Determine the (X, Y) coordinate at the center of the cell enclosing the given text.  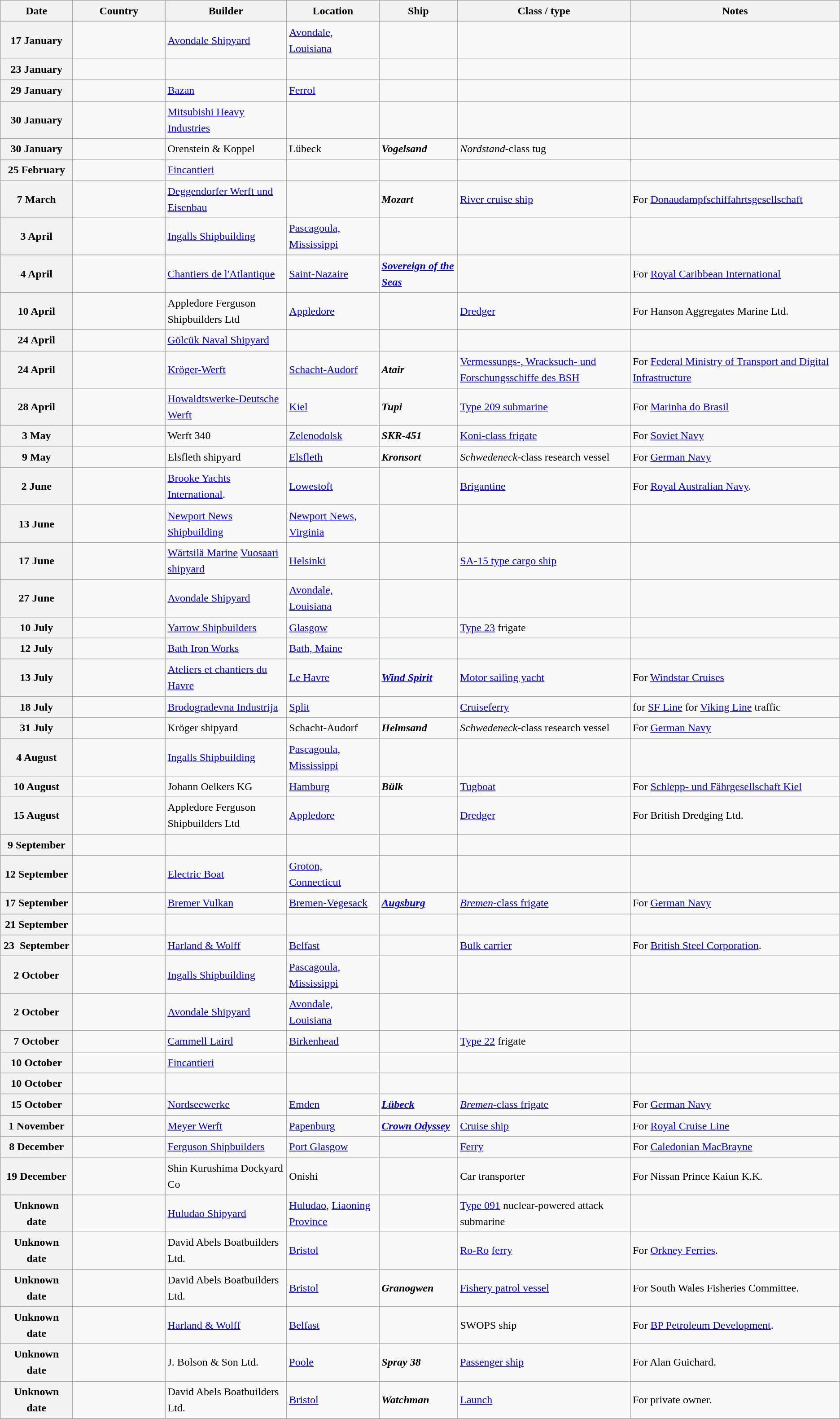
For Hanson Aggregates Marine Ltd. (735, 311)
Groton, Connecticut (333, 874)
For Alan Guichard. (735, 1363)
Werft 340 (226, 436)
For Nissan Prince Kaiun K.K. (735, 1176)
Tugboat (544, 786)
Watchman (418, 1400)
Class / type (544, 11)
Type 091 nuclear-powered attack submarine (544, 1213)
Koni-class frigate (544, 436)
29 January (37, 91)
Meyer Werft (226, 1126)
Huludao Shipyard (226, 1213)
2 June (37, 487)
Brooke Yachts International. (226, 487)
SWOPS ship (544, 1325)
Motor sailing yacht (544, 678)
Helsinki (333, 561)
Cruise ship (544, 1126)
Le Havre (333, 678)
Elsfleth (333, 457)
15 October (37, 1104)
Date (37, 11)
Shin Kurushima Dockyard Co (226, 1176)
Yarrow Shipbuilders (226, 628)
10 April (37, 311)
Type 22 frigate (544, 1041)
Johann Oelkers KG (226, 786)
Location (333, 11)
Launch (544, 1400)
27 June (37, 598)
Granogwen (418, 1288)
Bath, Maine (333, 648)
For BP Petroleum Development. (735, 1325)
Helmsand (418, 728)
Nordseewerke (226, 1104)
23 January (37, 69)
8 December (37, 1147)
For British Dredging Ltd. (735, 815)
Deggendorfer Werft und Eisenbau (226, 199)
For Soviet Navy (735, 436)
17 September (37, 903)
Nordstand-class tug (544, 149)
Lowestoft (333, 487)
Bremen-Vegesack (333, 903)
Saint-Nazaire (333, 274)
Birkenhead (333, 1041)
For South Wales Fisheries Committee. (735, 1288)
Emden (333, 1104)
7 October (37, 1041)
Cruiseferry (544, 707)
Wind Spirit (418, 678)
Newport News Shipbuilding (226, 523)
Type 209 submarine (544, 407)
21 September (37, 925)
19 December (37, 1176)
Builder (226, 11)
Kröger-Werft (226, 370)
13 June (37, 523)
Brodogradevna Industrija (226, 707)
Split (333, 707)
31 July (37, 728)
For Royal Australian Navy. (735, 487)
Chantiers de l'Atlantique (226, 274)
Port Glasgow (333, 1147)
Poole (333, 1363)
River cruise ship (544, 199)
For Schlepp- und Fährgesellschaft Kiel (735, 786)
Ferry (544, 1147)
12 September (37, 874)
3 May (37, 436)
Elsfleth shipyard (226, 457)
15 August (37, 815)
For private owner. (735, 1400)
Kröger shipyard (226, 728)
23 September (37, 945)
Tupi (418, 407)
Fishery patrol vessel (544, 1288)
Ferguson Shipbuilders (226, 1147)
Papenburg (333, 1126)
Gölcük Naval Shipyard (226, 340)
Bath Iron Works (226, 648)
25 February (37, 170)
17 June (37, 561)
For Federal Ministry of Transport and Digital Infrastructure (735, 370)
Newport News, Virginia (333, 523)
Cammell Laird (226, 1041)
For Royal Caribbean International (735, 274)
17 January (37, 40)
Kronsort (418, 457)
Type 23 frigate (544, 628)
Mozart (418, 199)
Passenger ship (544, 1363)
For Orkney Ferries. (735, 1251)
Ferrol (333, 91)
Wärtsilä Marine Vuosaari shipyard (226, 561)
Bülk (418, 786)
Notes (735, 11)
For Marinha do Brasil (735, 407)
Augsburg (418, 903)
Bazan (226, 91)
Ro-Ro ferry (544, 1251)
Brigantine (544, 487)
SKR-451 (418, 436)
Ateliers et chantiers du Havre (226, 678)
12 July (37, 648)
Howaldtswerke-Deutsche Werft (226, 407)
Spray 38 (418, 1363)
18 July (37, 707)
For British Steel Corporation. (735, 945)
Bremer Vulkan (226, 903)
Huludao, Liaoning Province (333, 1213)
For Donaudampfschiffahrtsgesellschaft (735, 199)
10 July (37, 628)
Ship (418, 11)
Car transporter (544, 1176)
9 May (37, 457)
28 April (37, 407)
Hamburg (333, 786)
Atair (418, 370)
1 November (37, 1126)
9 September (37, 845)
Orenstein & Koppel (226, 149)
For Windstar Cruises (735, 678)
Bulk carrier (544, 945)
4 April (37, 274)
Crown Odyssey (418, 1126)
Country (119, 11)
Vogelsand (418, 149)
Electric Boat (226, 874)
3 April (37, 236)
For Royal Cruise Line (735, 1126)
7 March (37, 199)
Sovereign of the Seas (418, 274)
Kiel (333, 407)
Zelenodolsk (333, 436)
for SF Line for Viking Line traffic (735, 707)
Mitsubishi Heavy Industries (226, 119)
SA-15 type cargo ship (544, 561)
Glasgow (333, 628)
For Caledonian MacBrayne (735, 1147)
4 August (37, 757)
J. Bolson & Son Ltd. (226, 1363)
10 August (37, 786)
Onishi (333, 1176)
Vermessungs-, Wracksuch- und Forschungsschiffe des BSH (544, 370)
13 July (37, 678)
